Identify which cell holds the provided text, then report its [x, y] central coordinate. 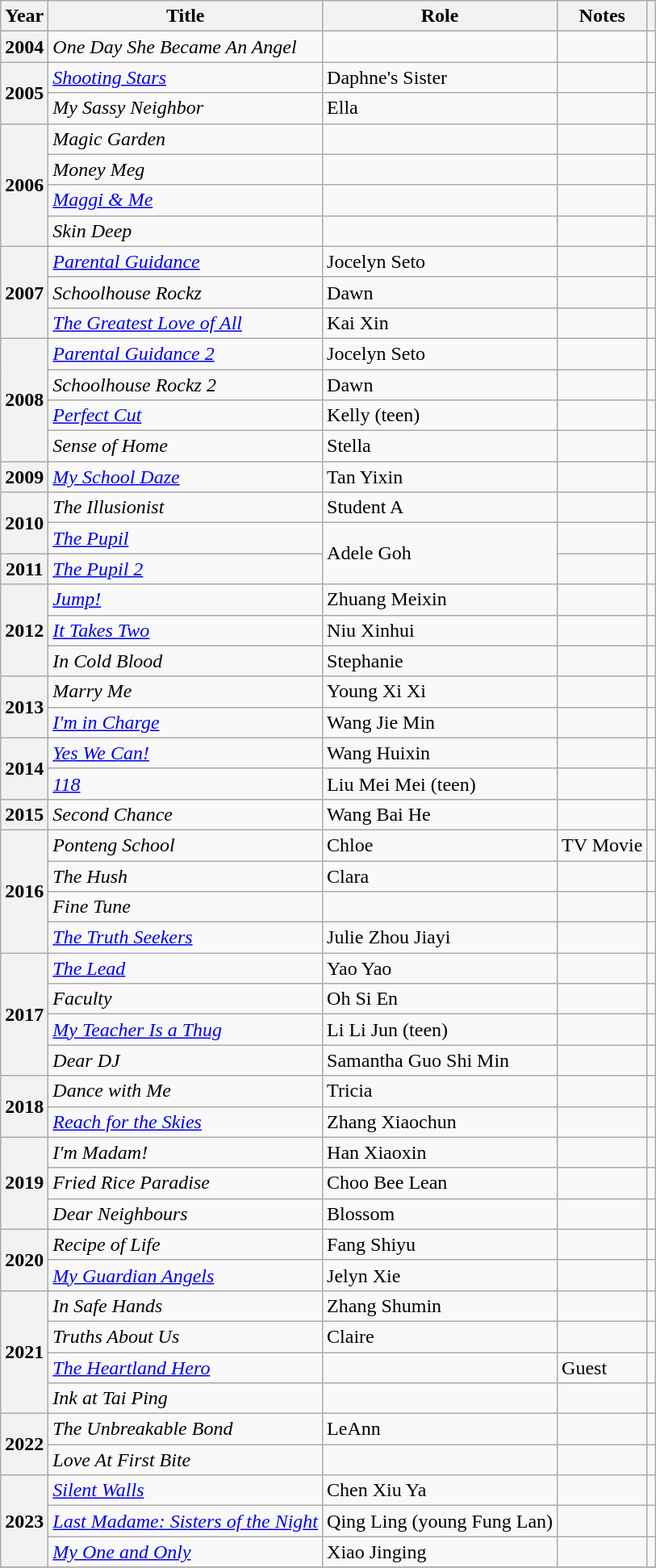
The Pupil 2 [186, 569]
Niu Xinhui [441, 630]
The Truth Seekers [186, 938]
2015 [24, 814]
Han Xiaoxin [441, 1152]
Chloe [441, 845]
Maggi & Me [186, 200]
Fried Rice Paradise [186, 1183]
2011 [24, 569]
My One and Only [186, 1552]
Silent Walls [186, 1491]
My Sassy Neighbor [186, 108]
2014 [24, 768]
2020 [24, 1260]
Kelly (teen) [441, 416]
2010 [24, 523]
Dear DJ [186, 1060]
Clara [441, 876]
Second Chance [186, 814]
Student A [441, 508]
2017 [24, 1014]
Chen Xiu Ya [441, 1491]
The Illusionist [186, 508]
Faculty [186, 999]
2005 [24, 93]
Dance with Me [186, 1091]
Adele Goh [441, 554]
Blossom [441, 1214]
Parental Guidance [186, 261]
The Unbreakable Bond [186, 1429]
2012 [24, 630]
Wang Huixin [441, 753]
Liu Mei Mei (teen) [441, 784]
Ponteng School [186, 845]
LeAnn [441, 1429]
Magic Garden [186, 139]
Claire [441, 1336]
2021 [24, 1352]
Kai Xin [441, 323]
Young Xi Xi [441, 692]
The Lead [186, 968]
Li Li Jun (teen) [441, 1030]
2006 [24, 185]
Last Madame: Sisters of the Night [186, 1521]
Schoolhouse Rockz [186, 292]
2023 [24, 1521]
Ink at Tai Ping [186, 1399]
2009 [24, 477]
Daphne's Sister [441, 77]
In Safe Hands [186, 1306]
The Greatest Love of All [186, 323]
2013 [24, 707]
Role [441, 16]
2022 [24, 1445]
Fine Tune [186, 907]
Tricia [441, 1091]
2016 [24, 891]
Wang Jie Min [441, 722]
The Hush [186, 876]
Perfect Cut [186, 416]
The Pupil [186, 538]
Ella [441, 108]
Julie Zhou Jiayi [441, 938]
Yao Yao [441, 968]
Choo Bee Lean [441, 1183]
Jelyn Xie [441, 1275]
Title [186, 16]
Xiao Jinging [441, 1552]
It Takes Two [186, 630]
Parental Guidance 2 [186, 353]
TV Movie [602, 845]
2004 [24, 47]
Notes [602, 16]
My School Daze [186, 477]
Guest [602, 1368]
Zhang Shumin [441, 1306]
Fang Shiyu [441, 1244]
Love At First Bite [186, 1460]
Skin Deep [186, 231]
Shooting Stars [186, 77]
Year [24, 16]
Reach for the Skies [186, 1122]
Recipe of Life [186, 1244]
2008 [24, 399]
Marry Me [186, 692]
Zhuang Meixin [441, 600]
2007 [24, 292]
I'm in Charge [186, 722]
Oh Si En [441, 999]
Samantha Guo Shi Min [441, 1060]
Jump! [186, 600]
Truths About Us [186, 1336]
My Teacher Is a Thug [186, 1030]
Zhang Xiaochun [441, 1122]
In Cold Blood [186, 661]
One Day She Became An Angel [186, 47]
I'm Madam! [186, 1152]
2019 [24, 1183]
Qing Ling (young Fung Lan) [441, 1521]
118 [186, 784]
Tan Yixin [441, 477]
My Guardian Angels [186, 1275]
Sense of Home [186, 446]
Dear Neighbours [186, 1214]
Stephanie [441, 661]
The Heartland Hero [186, 1368]
Money Meg [186, 169]
Stella [441, 446]
Wang Bai He [441, 814]
Schoolhouse Rockz 2 [186, 385]
Yes We Can! [186, 753]
2018 [24, 1106]
